Return the (x, y) coordinate for the center point of the cell that contains the specified text.  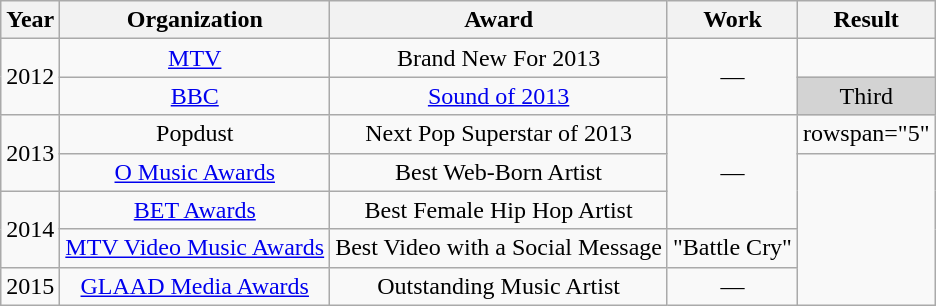
2013 (30, 153)
Best Web-Born Artist (499, 172)
2012 (30, 77)
Brand New For 2013 (499, 58)
MTV (195, 58)
Best Female Hip Hop Artist (499, 210)
BET Awards (195, 210)
MTV Video Music Awards (195, 248)
Result (866, 20)
Outstanding Music Artist (499, 286)
Organization (195, 20)
BBC (195, 96)
GLAAD Media Awards (195, 286)
O Music Awards (195, 172)
Popdust (195, 134)
Sound of 2013 (499, 96)
Year (30, 20)
2015 (30, 286)
Next Pop Superstar of 2013 (499, 134)
Best Video with a Social Message (499, 248)
Work (732, 20)
Award (499, 20)
Third (866, 96)
"Battle Cry" (732, 248)
rowspan="5" (866, 134)
2014 (30, 229)
